Return [x, y] of the center of cell containing provided text 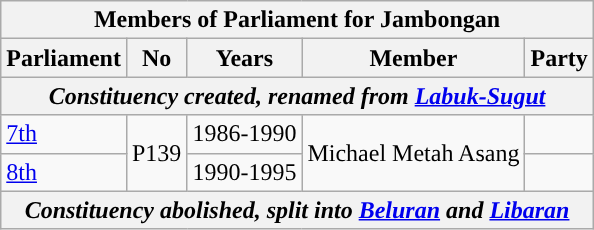
Member [414, 58]
1986-1990 [244, 134]
Parliament [64, 58]
7th [64, 134]
Members of Parliament for Jambongan [298, 20]
Constituency created, renamed from Labuk-Sugut [298, 96]
Party [559, 58]
1990-1995 [244, 172]
Michael Metah Asang [414, 153]
Years [244, 58]
No [156, 58]
8th [64, 172]
Constituency abolished, split into Beluran and Libaran [298, 210]
P139 [156, 153]
